Determine the (x, y) coordinate at the center of the cell enclosing the given text.  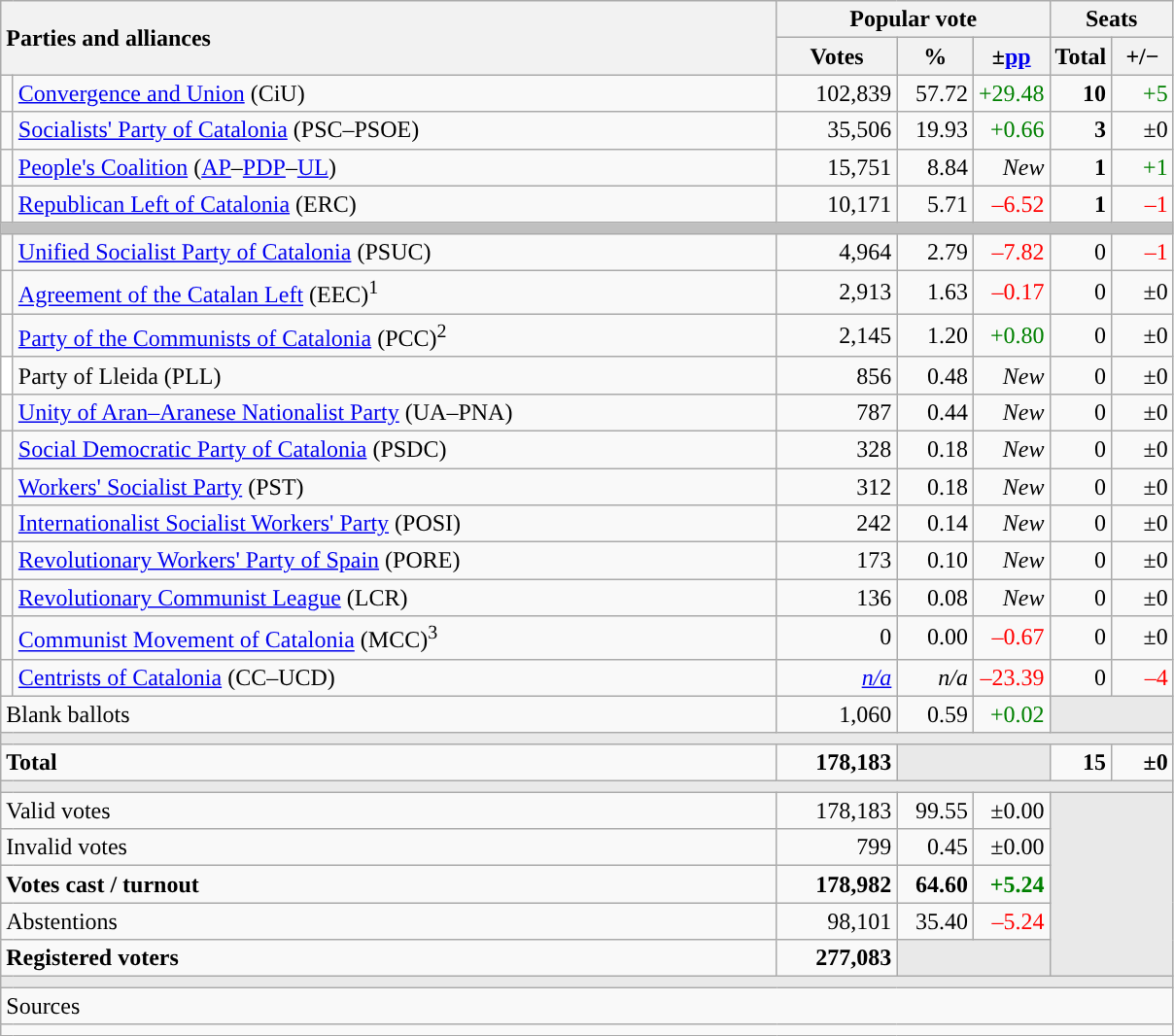
4,964 (837, 252)
328 (837, 449)
±pp (1011, 56)
799 (837, 847)
Invalid votes (389, 847)
312 (837, 487)
% (935, 56)
+5.24 (1011, 884)
10,171 (837, 204)
15,751 (837, 167)
+5 (1143, 93)
787 (837, 412)
98,101 (837, 921)
15 (1081, 763)
Valid votes (389, 811)
Sources (587, 1006)
19.93 (935, 130)
1,060 (837, 714)
99.55 (935, 811)
Republican Left of Catalonia (ERC) (395, 204)
People's Coalition (AP–PDP–UL) (395, 167)
0.44 (935, 412)
Votes (837, 56)
Popular vote (914, 19)
Parties and alliances (389, 38)
Abstentions (389, 921)
64.60 (935, 884)
–0.17 (1011, 292)
242 (837, 524)
Internationalist Socialist Workers' Party (POSI) (395, 524)
Blank ballots (389, 714)
–7.82 (1011, 252)
Unified Socialist Party of Catalonia (PSUC) (395, 252)
173 (837, 561)
35.40 (935, 921)
Communist Movement of Catalonia (MCC)3 (395, 638)
+0.80 (1011, 336)
2,145 (837, 336)
–23.39 (1011, 677)
–6.52 (1011, 204)
102,839 (837, 93)
2,913 (837, 292)
57.72 (935, 93)
2.79 (935, 252)
Unity of Aran–Aranese Nationalist Party (UA–PNA) (395, 412)
Revolutionary Communist League (LCR) (395, 598)
0.00 (935, 638)
0.59 (935, 714)
10 (1081, 93)
1.20 (935, 336)
Party of the Communists of Catalonia (PCC)2 (395, 336)
+/− (1143, 56)
Seats (1112, 19)
Revolutionary Workers' Party of Spain (PORE) (395, 561)
Social Democratic Party of Catalonia (PSDC) (395, 449)
Agreement of the Catalan Left (EEC)1 (395, 292)
Workers' Socialist Party (PST) (395, 487)
0.08 (935, 598)
8.84 (935, 167)
1.63 (935, 292)
0.48 (935, 375)
178,982 (837, 884)
+1 (1143, 167)
5.71 (935, 204)
Centrists of Catalonia (CC–UCD) (395, 677)
0.10 (935, 561)
Votes cast / turnout (389, 884)
+29.48 (1011, 93)
+0.66 (1011, 130)
Socialists' Party of Catalonia (PSC–PSOE) (395, 130)
136 (837, 598)
0.14 (935, 524)
0.45 (935, 847)
–4 (1143, 677)
3 (1081, 130)
Registered voters (389, 958)
856 (837, 375)
–5.24 (1011, 921)
277,083 (837, 958)
Convergence and Union (CiU) (395, 93)
+0.02 (1011, 714)
Party of Lleida (PLL) (395, 375)
–0.67 (1011, 638)
35,506 (837, 130)
